Search for the cell housing the specified text and yield its [x, y] center coordinate. 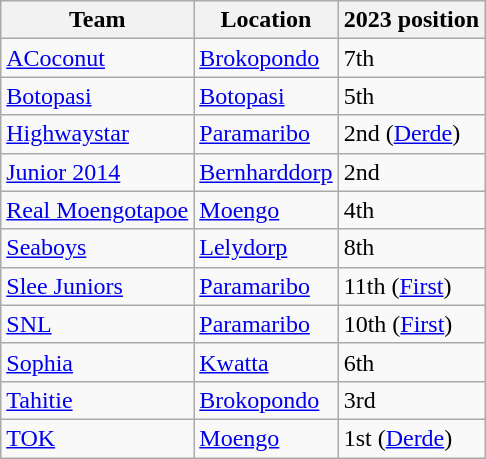
2nd [411, 172]
2nd (Derde) [411, 134]
Team [98, 20]
TOK [98, 438]
3rd [411, 400]
11th (First) [411, 286]
Seaboys [98, 248]
10th (First) [411, 324]
1st (Derde) [411, 438]
Kwatta [266, 362]
5th [411, 96]
Bernharddorp [266, 172]
SNL [98, 324]
2023 position [411, 20]
Lelydorp [266, 248]
Real Moengotapoe [98, 210]
ACoconut [98, 58]
Location [266, 20]
Junior 2014 [98, 172]
6th [411, 362]
4th [411, 210]
Sophia [98, 362]
Highwaystar [98, 134]
Slee Juniors [98, 286]
Tahitie [98, 400]
7th [411, 58]
8th [411, 248]
